Return (X, Y) of the center of cell containing provided text 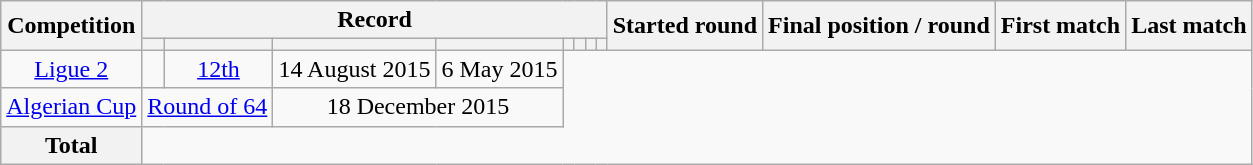
First match (1060, 26)
Round of 64 (208, 107)
18 December 2015 (418, 107)
Ligue 2 (72, 69)
14 August 2015 (354, 69)
Last match (1189, 26)
Started round (684, 26)
12th (218, 69)
Competition (72, 26)
Algerian Cup (72, 107)
Total (72, 145)
Final position / round (880, 26)
6 May 2015 (500, 69)
Record (374, 20)
